Capture the cell that displays the provided text and extract its [X, Y] central coordinate. 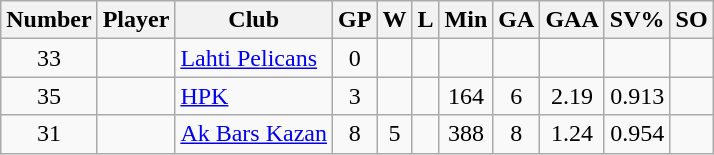
W [394, 20]
SV% [637, 20]
2.19 [572, 96]
GAA [572, 20]
0.913 [637, 96]
0.954 [637, 134]
388 [466, 134]
0 [355, 58]
GA [516, 20]
6 [516, 96]
3 [355, 96]
Min [466, 20]
1.24 [572, 134]
Lahti Pelicans [254, 58]
L [426, 20]
Player [136, 20]
164 [466, 96]
31 [49, 134]
GP [355, 20]
Number [49, 20]
HPK [254, 96]
33 [49, 58]
Ak Bars Kazan [254, 134]
Club [254, 20]
SO [692, 20]
5 [394, 134]
35 [49, 96]
